From the cell containing the given text, extract its center point as (X, Y) coordinate. 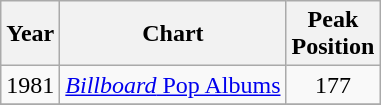
1981 (30, 85)
177 (333, 85)
Year (30, 34)
Peak Position (333, 34)
Chart (173, 34)
Billboard Pop Albums (173, 85)
